Identify which cell holds the provided text, then report its [X, Y] central coordinate. 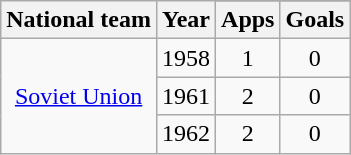
Soviet Union [79, 96]
Apps [248, 20]
National team [79, 20]
Year [186, 20]
1961 [186, 96]
1 [248, 58]
1962 [186, 134]
Goals [315, 20]
1958 [186, 58]
